Return (x, y) of the center of cell containing provided text 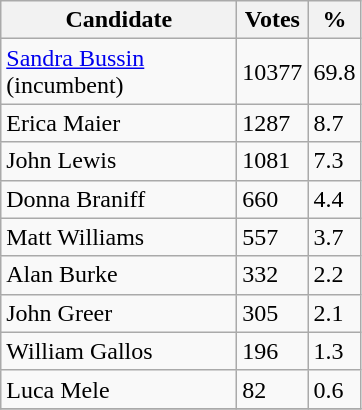
1081 (272, 161)
John Lewis (119, 161)
332 (272, 275)
2.1 (334, 313)
Erica Maier (119, 123)
69.8 (334, 72)
2.2 (334, 275)
% (334, 20)
82 (272, 389)
0.6 (334, 389)
John Greer (119, 313)
William Gallos (119, 351)
1.3 (334, 351)
3.7 (334, 237)
10377 (272, 72)
Matt Williams (119, 237)
Luca Mele (119, 389)
Donna Braniff (119, 199)
Candidate (119, 20)
305 (272, 313)
7.3 (334, 161)
Sandra Bussin (incumbent) (119, 72)
4.4 (334, 199)
Alan Burke (119, 275)
1287 (272, 123)
8.7 (334, 123)
Votes (272, 20)
557 (272, 237)
196 (272, 351)
660 (272, 199)
